Find where the given text appears and provide that cell's center as [x, y] coordinate. 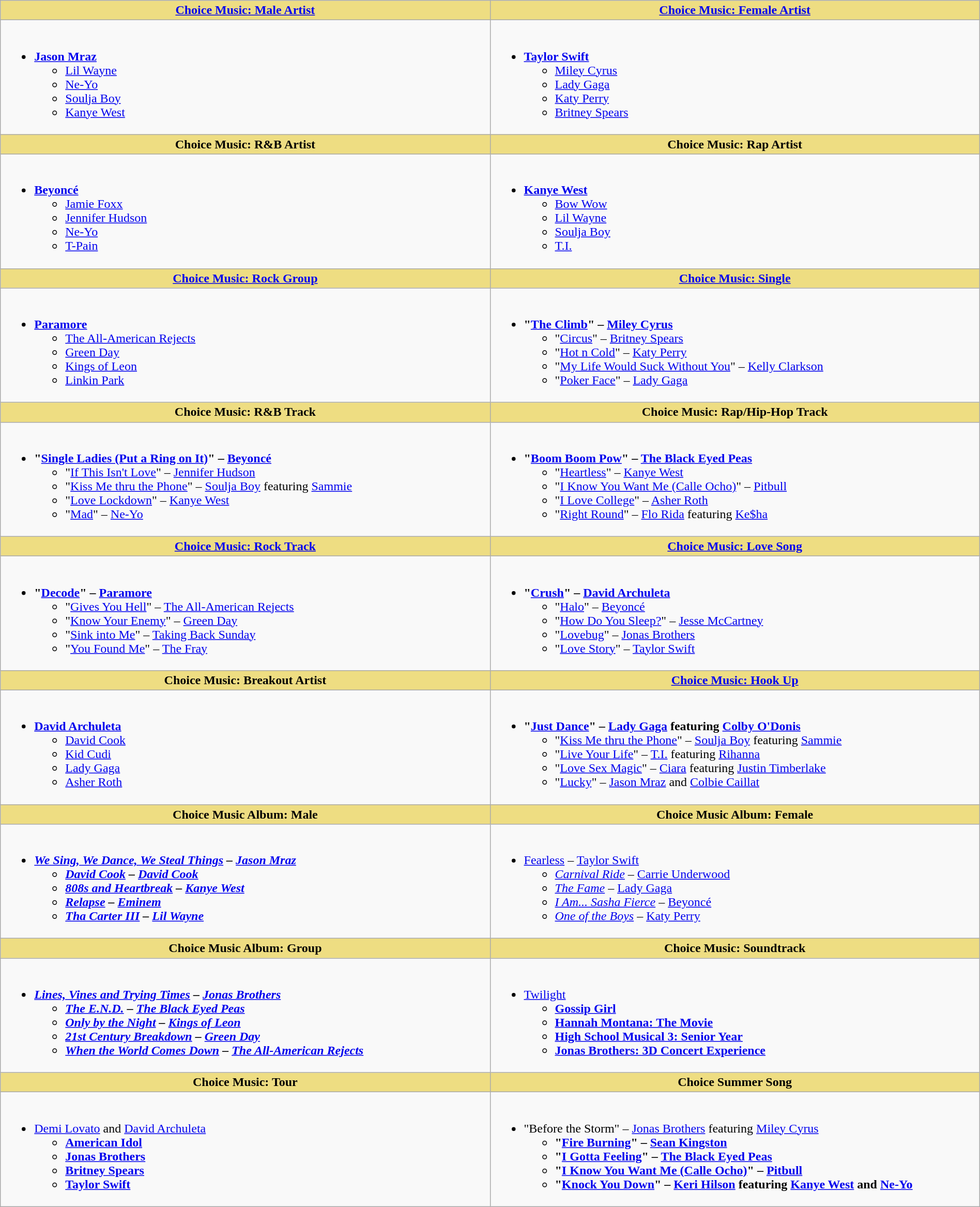
Choice Music: Soundtrack [735, 948]
Choice Music: Rap Artist [735, 144]
Kanye WestBow WowLil WayneSoulja BoyT.I. [735, 211]
Demi Lovato and David ArchuletaAmerican IdolJonas BrothersBritney SpearsTaylor Swift [245, 1149]
Fearless – Taylor SwiftCarnival Ride – Carrie UnderwoodThe Fame – Lady GagaI Am... Sasha Fierce – BeyoncéOne of the Boys – Katy Perry [735, 881]
Choice Summer Song [735, 1082]
Choice Music: Rap/Hip-Hop Track [735, 412]
Choice Music: R&B Artist [245, 144]
ParamoreThe All-American RejectsGreen DayKings of LeonLinkin Park [245, 345]
We Sing, We Dance, We Steal Things – Jason MrazDavid Cook – David Cook808s and Heartbreak – Kanye WestRelapse – EminemTha Carter III – Lil Wayne [245, 881]
Choice Music: Rock Track [245, 546]
Choice Music: Single [735, 278]
Choice Music Album: Group [245, 948]
David ArchuletaDavid CookKid CudiLady GagaAsher Roth [245, 747]
Choice Music: R&B Track [245, 412]
Jason MrazLil WayneNe-YoSoulja BoyKanye West [245, 78]
TwilightGossip GirlHannah Montana: The MovieHigh School Musical 3: Senior YearJonas Brothers: 3D Concert Experience [735, 1016]
Choice Music Album: Female [735, 814]
Choice Music: Breakout Artist [245, 680]
Choice Music Album: Male [245, 814]
Taylor SwiftMiley CyrusLady GagaKaty PerryBritney Spears [735, 78]
Choice Music: Love Song [735, 546]
BeyoncéJamie FoxxJennifer HudsonNe-YoT-Pain [245, 211]
Choice Music: Male Artist [245, 10]
Choice Music: Tour [245, 1082]
Choice Music: Hook Up [735, 680]
"Crush" – David Archuleta"Halo" – Beyoncé"How Do You Sleep?" – Jesse McCartney"Lovebug" – Jonas Brothers"Love Story" – Taylor Swift [735, 613]
"The Climb" – Miley Cyrus"Circus" – Britney Spears"Hot n Cold" – Katy Perry"My Life Would Suck Without You" – Kelly Clarkson"Poker Face" – Lady Gaga [735, 345]
Choice Music: Female Artist [735, 10]
Choice Music: Rock Group [245, 278]
